Find where the given text appears and provide that cell's center as (x, y) coordinate. 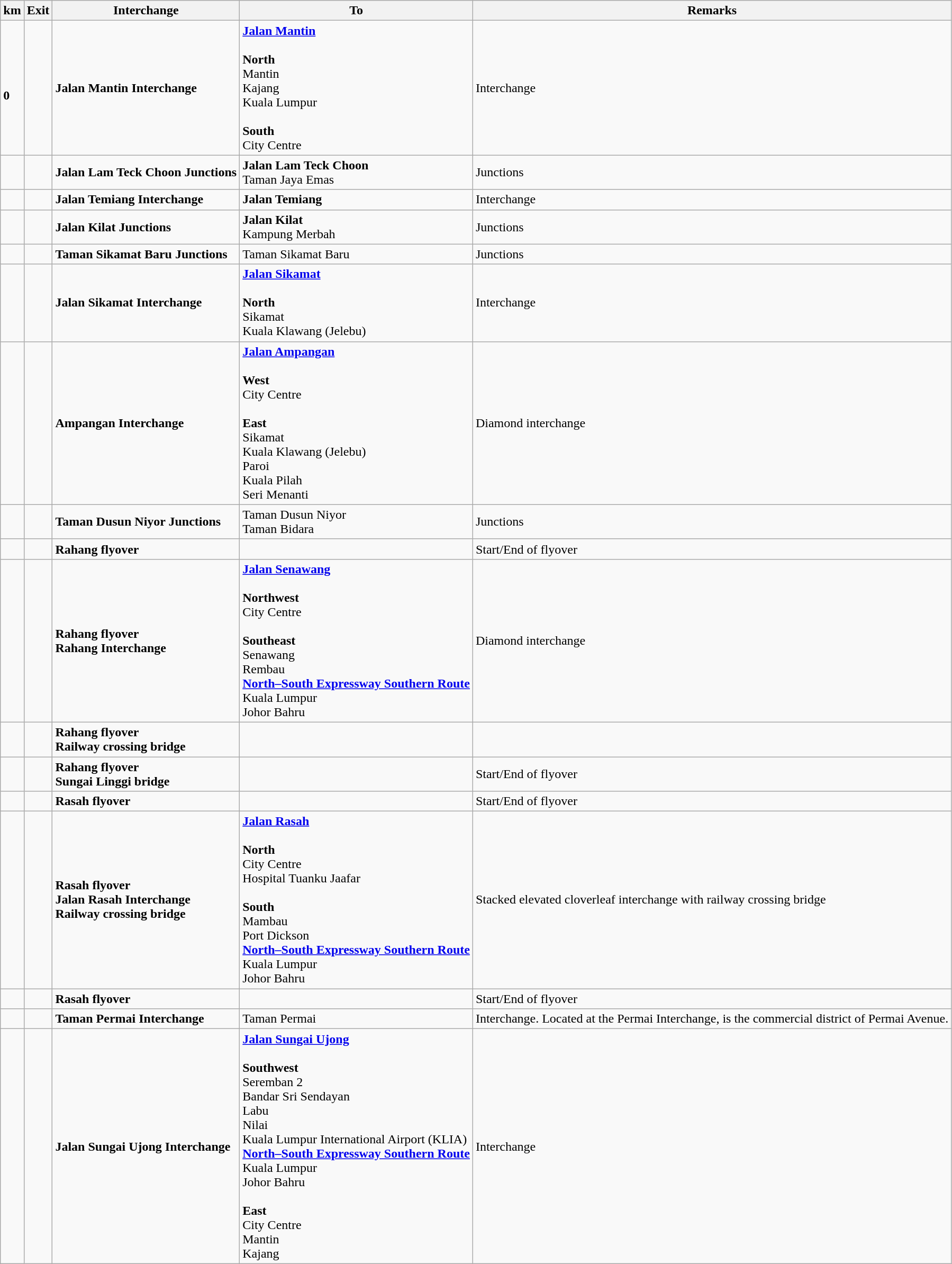
Rahang flyoverSungai Linggi bridge (146, 774)
km (12, 11)
Jalan KilatKampung Merbah (357, 227)
0 (12, 88)
Jalan RasahNorthCity CentreHospital Tuanku Jaafar SouthMambauPort Dickson North–South Expressway Southern RouteKuala LumpurJohor Bahru (357, 900)
Jalan Mantin Interchange (146, 88)
Rahang flyoverRahang Interchange (146, 640)
Jalan Kilat Junctions (146, 227)
Rasah flyoverJalan Rasah InterchangeRailway crossing bridge (146, 900)
To (357, 11)
Taman Dusun Niyor Junctions (146, 522)
Remarks (712, 11)
Taman Permai (357, 1019)
Jalan Sungai Ujong Interchange (146, 1146)
Rahang flyover (146, 549)
Jalan Sikamat Interchange (146, 303)
Exit (38, 11)
Taman Sikamat Baru (357, 254)
Rahang flyoverRailway crossing bridge (146, 739)
Jalan Temiang Interchange (146, 200)
Jalan SenawangNorthwestCity CentreSoutheastSenawangRembau North–South Expressway Southern RouteKuala LumpurJohor Bahru (357, 640)
Jalan Lam Teck ChoonTaman Jaya Emas (357, 173)
Jalan SikamatNorthSikamatKuala Klawang (Jelebu) (357, 303)
Taman Permai Interchange (146, 1019)
Jalan MantinNorthMantinKajangKuala LumpurSouthCity Centre (357, 88)
Taman Sikamat Baru Junctions (146, 254)
Jalan AmpanganWestCity CentreEastSikamatKuala Klawang (Jelebu)ParoiKuala PilahSeri Menanti (357, 423)
Taman Dusun NiyorTaman Bidara (357, 522)
Interchange. Located at the Permai Interchange, is the commercial district of Permai Avenue. (712, 1019)
Jalan Lam Teck Choon Junctions (146, 173)
Stacked elevated cloverleaf interchange with railway crossing bridge (712, 900)
Jalan Temiang (357, 200)
Ampangan Interchange (146, 423)
